Search for the cell housing the specified text and yield its [X, Y] center coordinate. 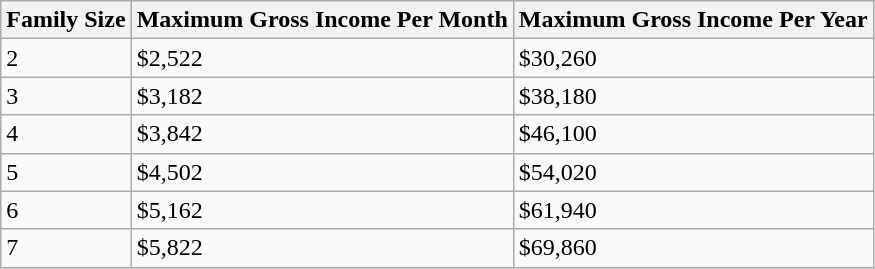
$2,522 [322, 58]
$61,940 [693, 210]
$3,842 [322, 134]
3 [66, 96]
6 [66, 210]
$38,180 [693, 96]
$4,502 [322, 172]
$5,162 [322, 210]
$54,020 [693, 172]
$69,860 [693, 248]
Maximum Gross Income Per Month [322, 20]
$3,182 [322, 96]
Family Size [66, 20]
2 [66, 58]
$5,822 [322, 248]
5 [66, 172]
$46,100 [693, 134]
$30,260 [693, 58]
Maximum Gross Income Per Year [693, 20]
7 [66, 248]
4 [66, 134]
